Provide the [x, y] coordinate of the cell's center where the given text is located.  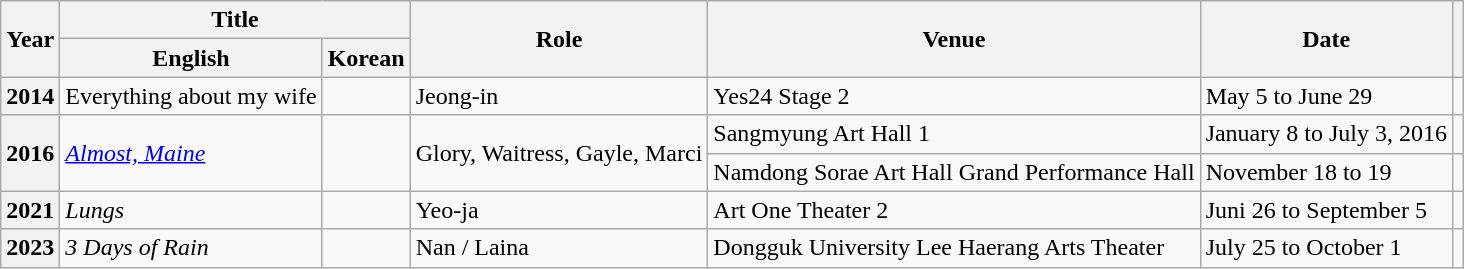
Venue [954, 39]
Date [1326, 39]
Yes24 Stage 2 [954, 96]
Everything about my wife [191, 96]
Dongguk University Lee Haerang Arts Theater [954, 248]
Art One Theater 2 [954, 210]
Title [235, 20]
2016 [30, 153]
Glory, Waitress, Gayle, Marci [559, 153]
2023 [30, 248]
Role [559, 39]
Lungs [191, 210]
Sangmyung Art Hall 1 [954, 134]
Korean [366, 58]
January 8 to July 3, 2016 [1326, 134]
Year [30, 39]
Almost, Maine [191, 153]
3 Days of Rain [191, 248]
2014 [30, 96]
May 5 to June 29 [1326, 96]
July 25 to October 1 [1326, 248]
2021 [30, 210]
Nan / Laina [559, 248]
Juni 26 to September 5 [1326, 210]
English [191, 58]
November 18 to 19 [1326, 172]
Jeong-in [559, 96]
Yeo-ja [559, 210]
Namdong Sorae Art Hall Grand Performance Hall [954, 172]
